Pinpoint the cell where the given text exists, returning its [X, Y] midpoint coordinate. 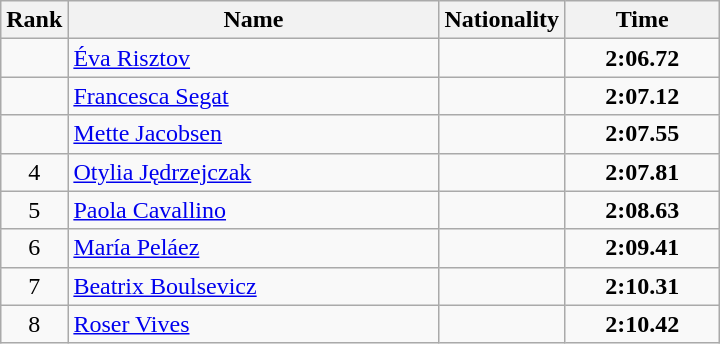
Name [254, 20]
2:07.12 [642, 96]
María Peláez [254, 248]
2:07.55 [642, 134]
Mette Jacobsen [254, 134]
Francesca Segat [254, 96]
6 [34, 248]
2:10.42 [642, 324]
Nationality [502, 20]
4 [34, 172]
Rank [34, 20]
2:07.81 [642, 172]
2:06.72 [642, 58]
Otylia Jędrzejczak [254, 172]
8 [34, 324]
7 [34, 286]
Éva Risztov [254, 58]
2:09.41 [642, 248]
Paola Cavallino [254, 210]
Roser Vives [254, 324]
5 [34, 210]
2:08.63 [642, 210]
Beatrix Boulsevicz [254, 286]
Time [642, 20]
2:10.31 [642, 286]
